Return [X, Y] of the center of cell containing provided text 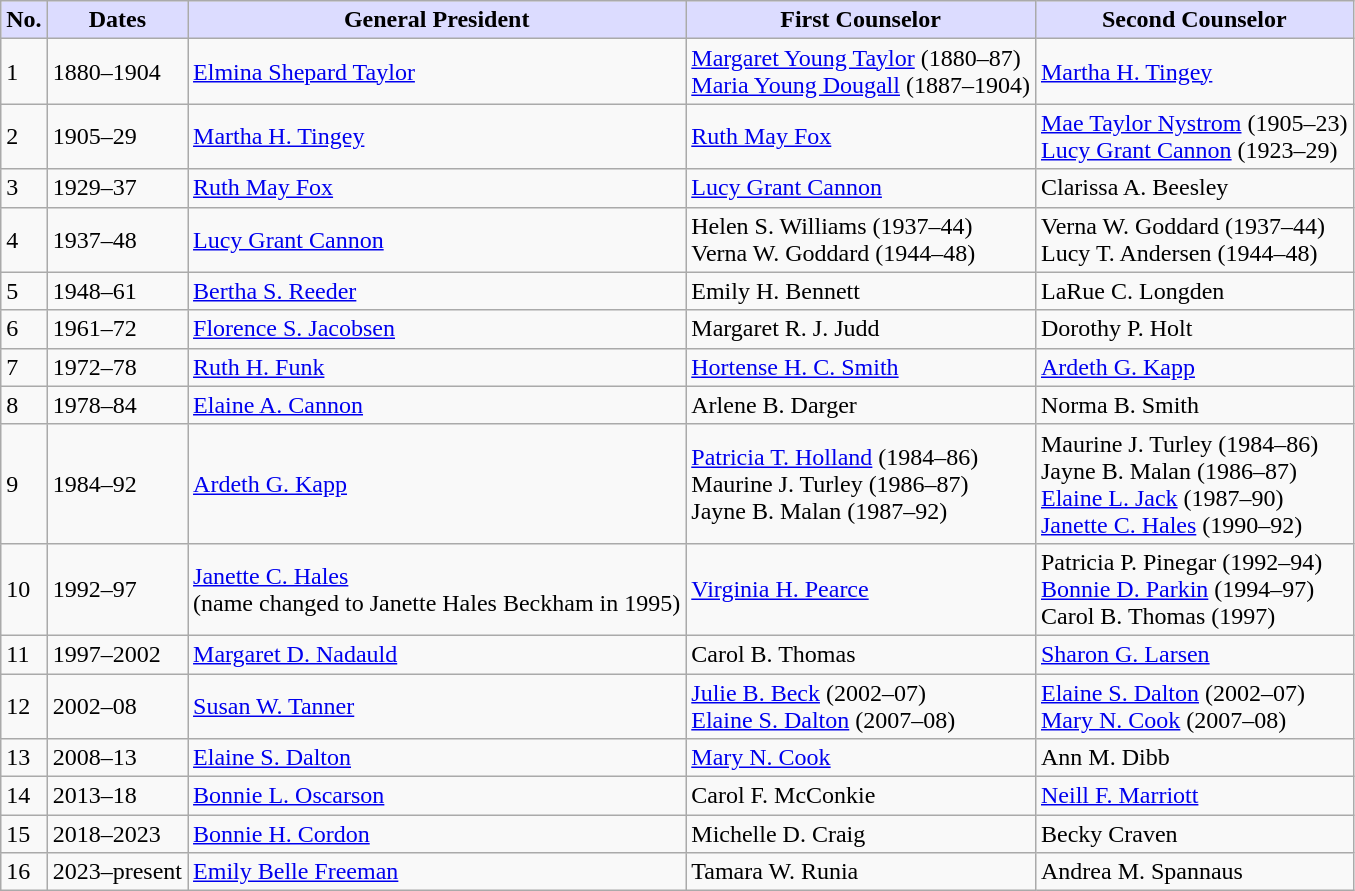
1992–97 [117, 589]
Tamara W. Runia [861, 872]
Susan W. Tanner [437, 706]
Becky Craven [1194, 834]
2008–13 [117, 758]
8 [24, 405]
1948–61 [117, 291]
Virginia H. Pearce [861, 589]
9 [24, 484]
12 [24, 706]
Second Counselor [1194, 20]
First Counselor [861, 20]
Clarissa A. Beesley [1194, 188]
Mae Taylor Nystrom (1905–23)Lucy Grant Cannon (1923–29) [1194, 136]
Patricia P. Pinegar (1992–94)Bonnie D. Parkin (1994–97)Carol B. Thomas (1997) [1194, 589]
2013–18 [117, 796]
Michelle D. Craig [861, 834]
Bonnie H. Cordon [437, 834]
1997–2002 [117, 654]
No. [24, 20]
10 [24, 589]
14 [24, 796]
Janette C. Hales(name changed to Janette Hales Beckham in 1995) [437, 589]
13 [24, 758]
Emily H. Bennett [861, 291]
3 [24, 188]
Dates [117, 20]
1880–1904 [117, 72]
LaRue C. Longden [1194, 291]
1937–48 [117, 240]
1905–29 [117, 136]
7 [24, 367]
Ruth H. Funk [437, 367]
Andrea M. Spannaus [1194, 872]
Patricia T. Holland (1984–86)Maurine J. Turley (1986–87)Jayne B. Malan (1987–92) [861, 484]
Emily Belle Freeman [437, 872]
Elaine S. Dalton [437, 758]
Elaine S. Dalton (2002–07)Mary N. Cook (2007–08) [1194, 706]
Carol B. Thomas [861, 654]
2 [24, 136]
Elmina Shepard Taylor [437, 72]
1929–37 [117, 188]
1984–92 [117, 484]
4 [24, 240]
Margaret R. J. Judd [861, 329]
Margaret Young Taylor (1880–87)Maria Young Dougall (1887–1904) [861, 72]
1978–84 [117, 405]
General President [437, 20]
5 [24, 291]
Hortense H. C. Smith [861, 367]
Sharon G. Larsen [1194, 654]
Bertha S. Reeder [437, 291]
Verna W. Goddard (1937–44)Lucy T. Andersen (1944–48) [1194, 240]
Elaine A. Cannon [437, 405]
Julie B. Beck (2002–07)Elaine S. Dalton (2007–08) [861, 706]
2023–present [117, 872]
16 [24, 872]
2002–08 [117, 706]
Maurine J. Turley (1984–86)Jayne B. Malan (1986–87)Elaine L. Jack (1987–90)Janette C. Hales (1990–92) [1194, 484]
6 [24, 329]
Neill F. Marriott [1194, 796]
Helen S. Williams (1937–44)Verna W. Goddard (1944–48) [861, 240]
Margaret D. Nadauld [437, 654]
1972–78 [117, 367]
Arlene B. Darger [861, 405]
Mary N. Cook [861, 758]
1 [24, 72]
Bonnie L. Oscarson [437, 796]
Carol F. McConkie [861, 796]
11 [24, 654]
15 [24, 834]
1961–72 [117, 329]
Dorothy P. Holt [1194, 329]
Norma B. Smith [1194, 405]
2018–2023 [117, 834]
Florence S. Jacobsen [437, 329]
Ann M. Dibb [1194, 758]
